Locate the cell with the specified text and output its (x, y) center coordinate. 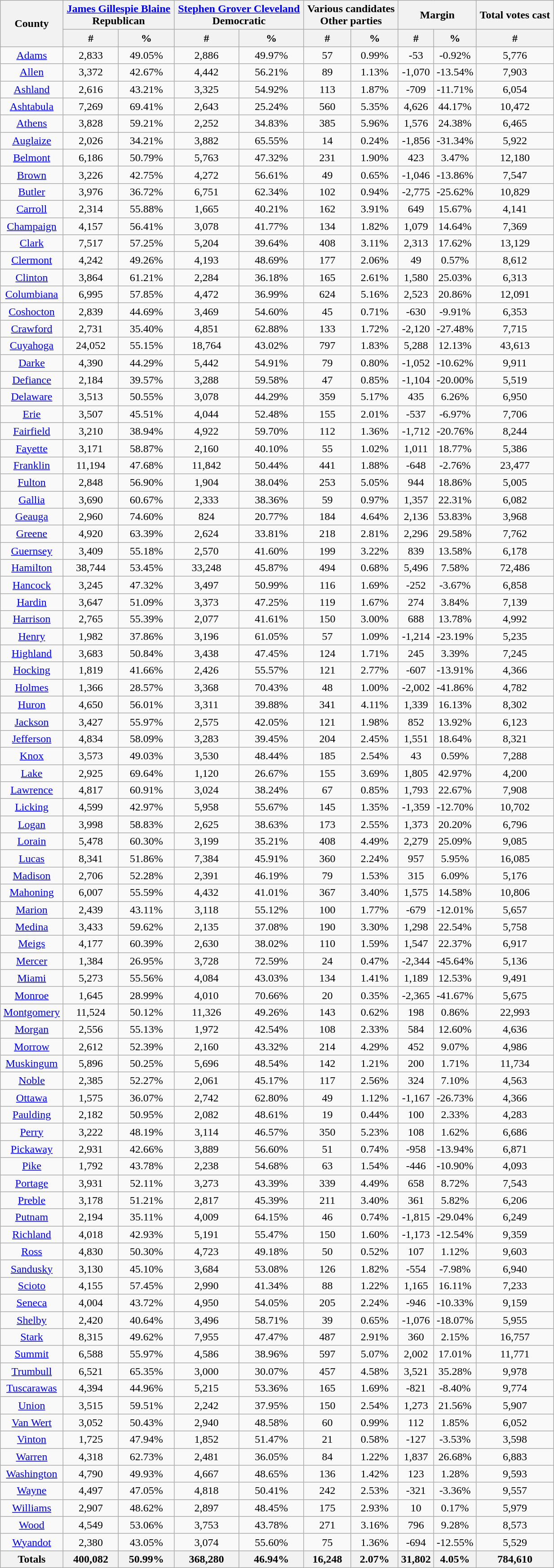
56.60% (271, 1149)
Hancock (31, 585)
-29.04% (455, 1217)
3,052 (91, 1423)
7,139 (515, 602)
116 (327, 585)
6,883 (515, 1457)
Crawford (31, 329)
Williams (31, 1508)
10,806 (515, 893)
4,272 (206, 175)
Total votes cast (515, 15)
107 (416, 1251)
21.56% (455, 1405)
350 (327, 1132)
4,283 (515, 1115)
38.63% (271, 824)
43.21% (146, 89)
42.54% (271, 1029)
5.95% (455, 859)
-3.53% (455, 1440)
20 (327, 995)
3,968 (515, 517)
60.30% (146, 841)
48.62% (146, 1508)
6,995 (91, 295)
0.62% (375, 1012)
33,248 (206, 568)
-2,002 (416, 687)
0.86% (455, 1012)
1,011 (416, 448)
-1,046 (416, 175)
Wyandot (31, 1542)
5,776 (515, 55)
21 (327, 1440)
8,315 (91, 1337)
4,817 (91, 790)
3,507 (91, 414)
36.07% (146, 1098)
3,288 (206, 380)
41.61% (271, 619)
Greene (31, 534)
47.45% (271, 653)
Monroe (31, 995)
38.24% (271, 790)
8,341 (91, 859)
2,313 (416, 243)
72.59% (271, 961)
3,245 (91, 585)
7.58% (455, 568)
5,191 (206, 1234)
4,193 (206, 260)
2,182 (91, 1115)
45.91% (271, 859)
-1,359 (416, 807)
1.67% (375, 602)
54.92% (271, 89)
Perry (31, 1132)
1.85% (455, 1423)
584 (416, 1029)
7,547 (515, 175)
1.62% (455, 1132)
5,005 (515, 482)
-13.86% (455, 175)
1,189 (416, 978)
-12.55% (455, 1542)
Highland (31, 653)
1.35% (375, 807)
796 (416, 1525)
1.42% (375, 1474)
Cuyahoga (31, 346)
36.18% (271, 277)
7,706 (515, 414)
13.78% (455, 619)
1.77% (375, 910)
2,184 (91, 380)
37.08% (271, 927)
57.45% (146, 1286)
64.15% (271, 1217)
-554 (416, 1268)
9,593 (515, 1474)
5.82% (455, 1200)
784,610 (515, 1559)
Gallia (31, 500)
Paulding (31, 1115)
70.43% (271, 687)
Hardin (31, 602)
-1,104 (416, 380)
-53 (416, 55)
9,159 (515, 1303)
-2,120 (416, 329)
-1,167 (416, 1098)
62.34% (271, 192)
39.57% (146, 380)
4,093 (515, 1166)
43.39% (271, 1183)
839 (416, 551)
2,135 (206, 927)
2,925 (91, 773)
1,165 (416, 1286)
62.73% (146, 1457)
58.09% (146, 739)
50.79% (146, 158)
26.95% (146, 961)
113 (327, 89)
4,155 (91, 1286)
33.81% (271, 534)
253 (327, 482)
53.45% (146, 568)
9,085 (515, 841)
4,549 (91, 1525)
-946 (416, 1303)
Holmes (31, 687)
45.17% (271, 1081)
3,864 (91, 277)
1,852 (206, 1440)
5,235 (515, 636)
7,245 (515, 653)
2,848 (91, 482)
2,242 (206, 1405)
2,765 (91, 619)
5,955 (515, 1320)
22.67% (455, 790)
56.01% (146, 705)
245 (416, 653)
-1,173 (416, 1234)
-25.62% (455, 192)
41.66% (146, 670)
3.47% (455, 158)
49.18% (271, 1251)
1,551 (416, 739)
-45.64% (455, 961)
5.23% (375, 1132)
40.21% (271, 209)
1,547 (416, 944)
4,394 (91, 1388)
6.09% (455, 876)
48.54% (271, 1064)
49.05% (146, 55)
4,004 (91, 1303)
38.04% (271, 482)
2,523 (416, 295)
0.71% (375, 312)
6,178 (515, 551)
2.81% (375, 534)
51.21% (146, 1200)
Hocking (31, 670)
3,074 (206, 1542)
271 (327, 1525)
James Gillespie BlaineRepublican (119, 15)
4,626 (416, 106)
67 (327, 790)
50.44% (271, 465)
2,002 (416, 1354)
49.97% (271, 55)
2,897 (206, 1508)
205 (327, 1303)
423 (416, 158)
1,298 (416, 927)
6,588 (91, 1354)
56.41% (146, 226)
162 (327, 209)
8,321 (515, 739)
1.00% (375, 687)
6,206 (515, 1200)
34.83% (271, 123)
Noble (31, 1081)
1,793 (416, 790)
52.48% (271, 414)
Preble (31, 1200)
3,373 (206, 602)
15.67% (455, 209)
43.72% (146, 1303)
45.87% (271, 568)
6,052 (515, 1423)
38.96% (271, 1354)
1,982 (91, 636)
1,665 (206, 209)
4,141 (515, 209)
-1,856 (416, 141)
Pike (31, 1166)
43.02% (271, 346)
324 (416, 1081)
5,657 (515, 910)
36.72% (146, 192)
1,366 (91, 687)
102 (327, 192)
11,524 (91, 1012)
24,052 (91, 346)
County (31, 23)
40.64% (146, 1320)
175 (327, 1508)
-27.48% (455, 329)
4,497 (91, 1491)
36.99% (271, 295)
242 (327, 1491)
60.67% (146, 500)
5,386 (515, 448)
50.12% (146, 1012)
0.80% (375, 363)
3,530 (206, 756)
4,044 (206, 414)
1,576 (416, 123)
2,426 (206, 670)
1,273 (416, 1405)
4,950 (206, 1303)
2,643 (206, 106)
2,625 (206, 824)
5,696 (206, 1064)
2,624 (206, 534)
Ottawa (31, 1098)
-23.19% (455, 636)
26.67% (271, 773)
Putnam (31, 1217)
5,907 (515, 1405)
47.47% (271, 1337)
18,764 (206, 346)
48 (327, 687)
30.07% (271, 1371)
11,771 (515, 1354)
5,979 (515, 1508)
5,176 (515, 876)
Summit (31, 1354)
53.06% (146, 1525)
8.72% (455, 1183)
22,993 (515, 1012)
5.07% (375, 1354)
4,177 (91, 944)
40.10% (271, 448)
42.66% (146, 1149)
3,515 (91, 1405)
Richland (31, 1234)
56.21% (271, 72)
43.11% (146, 910)
3,199 (206, 841)
2,931 (91, 1149)
1,805 (416, 773)
55.57% (271, 670)
48.44% (271, 756)
53.83% (455, 517)
72,486 (515, 568)
Scioto (31, 1286)
47.94% (146, 1440)
35.40% (146, 329)
1.54% (375, 1166)
957 (416, 859)
Ross (31, 1251)
Jackson (31, 722)
48.45% (271, 1508)
Columbiana (31, 295)
5,675 (515, 995)
62.88% (271, 329)
45.39% (271, 1200)
55.15% (146, 346)
45 (327, 312)
7,715 (515, 329)
1.83% (375, 346)
339 (327, 1183)
Pickaway (31, 1149)
200 (416, 1064)
3,325 (206, 89)
0.68% (375, 568)
441 (327, 465)
38.94% (146, 431)
6,871 (515, 1149)
47.68% (146, 465)
2.15% (455, 1337)
2,817 (206, 1200)
6,751 (206, 192)
-12.01% (455, 910)
51.86% (146, 859)
60 (327, 1423)
9.28% (455, 1525)
-13.91% (455, 670)
4.64% (375, 517)
Seneca (31, 1303)
0.57% (455, 260)
3,513 (91, 397)
9,557 (515, 1491)
7,269 (91, 106)
6,123 (515, 722)
74.60% (146, 517)
17.01% (455, 1354)
2.01% (375, 414)
119 (327, 602)
-648 (416, 465)
2.45% (375, 739)
12.60% (455, 1029)
3,196 (206, 636)
-1,070 (416, 72)
4,432 (206, 893)
315 (416, 876)
11,842 (206, 465)
46.19% (271, 876)
6.26% (455, 397)
2,026 (91, 141)
Allen (31, 72)
-7.98% (455, 1268)
9,911 (515, 363)
-321 (416, 1491)
Morgan (31, 1029)
52.27% (146, 1081)
48.69% (271, 260)
2,077 (206, 619)
16,757 (515, 1337)
Butler (31, 192)
0.17% (455, 1508)
6,858 (515, 585)
7,369 (515, 226)
18.64% (455, 739)
Miami (31, 978)
3,931 (91, 1183)
2,731 (91, 329)
-13.54% (455, 72)
4,599 (91, 807)
46.57% (271, 1132)
Hamilton (31, 568)
37.95% (271, 1405)
658 (416, 1183)
60.91% (146, 790)
2.91% (375, 1337)
4,922 (206, 431)
35.28% (455, 1371)
6,950 (515, 397)
35.21% (271, 841)
Lucas (31, 859)
110 (327, 944)
Lorain (31, 841)
400,082 (91, 1559)
-2,365 (416, 995)
44.17% (455, 106)
Stark (31, 1337)
2,391 (206, 876)
6,313 (515, 277)
13.92% (455, 722)
4.05% (455, 1559)
797 (327, 346)
70.66% (271, 995)
65.35% (146, 1371)
7,288 (515, 756)
-9.91% (455, 312)
3,130 (91, 1268)
44.69% (146, 312)
5.05% (375, 482)
-127 (416, 1440)
3,683 (91, 653)
-709 (416, 89)
494 (327, 568)
-607 (416, 670)
41.60% (271, 551)
5,215 (206, 1388)
43.03% (271, 978)
2,742 (206, 1098)
2.53% (375, 1491)
4,992 (515, 619)
1.02% (375, 448)
63.39% (146, 534)
3,311 (206, 705)
Belmont (31, 158)
Fairfield (31, 431)
7,955 (206, 1337)
57.25% (146, 243)
-41.86% (455, 687)
2,575 (206, 722)
Various candidatesOther parties (351, 15)
Tuscarawas (31, 1388)
55.67% (271, 807)
1.88% (375, 465)
48.58% (271, 1423)
Shelby (31, 1320)
367 (327, 893)
3,427 (91, 722)
5,922 (515, 141)
55.47% (271, 1234)
Mercer (31, 961)
7,908 (515, 790)
-31.34% (455, 141)
4,782 (515, 687)
58.87% (146, 448)
1.59% (375, 944)
Clermont (31, 260)
7,543 (515, 1183)
37.86% (146, 636)
3.11% (375, 243)
16,085 (515, 859)
25.09% (455, 841)
31,802 (416, 1559)
48.61% (271, 1115)
0.94% (375, 192)
-12.54% (455, 1234)
6,521 (91, 1371)
2.56% (375, 1081)
Logan (31, 824)
7,517 (91, 243)
3,000 (206, 1371)
Wood (31, 1525)
1.21% (375, 1064)
4,834 (91, 739)
25.03% (455, 277)
-1,712 (416, 431)
1,120 (206, 773)
1,373 (416, 824)
19 (327, 1115)
3.84% (455, 602)
2,616 (91, 89)
35.11% (146, 1217)
Mahoning (31, 893)
12,091 (515, 295)
26.68% (455, 1457)
Auglaize (31, 141)
5,204 (206, 243)
-26.73% (455, 1098)
2,960 (91, 517)
0.24% (375, 141)
Warren (31, 1457)
Trumbull (31, 1371)
3,882 (206, 141)
6,917 (515, 944)
4,586 (206, 1354)
24.38% (455, 123)
3,976 (91, 192)
3,497 (206, 585)
3,283 (206, 739)
-0.92% (455, 55)
117 (327, 1081)
5,442 (206, 363)
-2.76% (455, 465)
10,472 (515, 106)
177 (327, 260)
52.11% (146, 1183)
1,819 (91, 670)
61.21% (146, 277)
4,851 (206, 329)
Jefferson (31, 739)
84 (327, 1457)
-1,052 (416, 363)
Clark (31, 243)
3,368 (206, 687)
3,226 (91, 175)
55.88% (146, 209)
385 (327, 123)
57.85% (146, 295)
-1,815 (416, 1217)
20.20% (455, 824)
4,318 (91, 1457)
Licking (31, 807)
198 (416, 1012)
16.11% (455, 1286)
54.91% (271, 363)
49.62% (146, 1337)
1.98% (375, 722)
-630 (416, 312)
-821 (416, 1388)
4,920 (91, 534)
29.58% (455, 534)
3,828 (91, 123)
3.30% (375, 927)
3,178 (91, 1200)
7,233 (515, 1286)
6,353 (515, 312)
10 (416, 1508)
Wayne (31, 1491)
1,357 (416, 500)
4,390 (91, 363)
597 (327, 1354)
3,409 (91, 551)
59.70% (271, 431)
51.47% (271, 1440)
42.93% (146, 1234)
-958 (416, 1149)
46.94% (271, 1559)
41.34% (271, 1286)
359 (327, 397)
45.10% (146, 1268)
214 (327, 1047)
-2,344 (416, 961)
5.35% (375, 106)
12,180 (515, 158)
487 (327, 1337)
3,998 (91, 824)
6,082 (515, 500)
38,744 (91, 568)
9,603 (515, 1251)
Clinton (31, 277)
3.22% (375, 551)
368,280 (206, 1559)
1.90% (375, 158)
50.95% (146, 1115)
452 (416, 1047)
3,690 (91, 500)
-18.07% (455, 1320)
69.41% (146, 106)
28.57% (146, 687)
43,613 (515, 346)
3,496 (206, 1320)
0.58% (375, 1440)
59 (327, 500)
1.53% (375, 876)
2,194 (91, 1217)
55.56% (146, 978)
3,372 (91, 72)
Erie (31, 414)
4,200 (515, 773)
Morrow (31, 1047)
17.62% (455, 243)
5,958 (206, 807)
4,790 (91, 1474)
Champaign (31, 226)
4,442 (206, 72)
58.71% (271, 1320)
-12.70% (455, 807)
-2,775 (416, 192)
50.30% (146, 1251)
145 (327, 807)
5.96% (375, 123)
48.65% (271, 1474)
18.77% (455, 448)
4,018 (91, 1234)
5,136 (515, 961)
65.55% (271, 141)
0.97% (375, 500)
10,829 (515, 192)
5,273 (91, 978)
2.07% (375, 1559)
1,079 (416, 226)
5,288 (416, 346)
-679 (416, 910)
12.13% (455, 346)
0.35% (375, 995)
Van Wert (31, 1423)
52.39% (146, 1047)
5,529 (515, 1542)
3,210 (91, 431)
58.83% (146, 824)
7,903 (515, 72)
41.01% (271, 893)
624 (327, 295)
190 (327, 927)
Brown (31, 175)
24 (327, 961)
2.55% (375, 824)
-252 (416, 585)
126 (327, 1268)
42.75% (146, 175)
2.93% (375, 1508)
Fulton (31, 482)
50 (327, 1251)
5,478 (91, 841)
20.77% (271, 517)
16,248 (327, 1559)
47.05% (146, 1491)
55.39% (146, 619)
1,837 (416, 1457)
Darke (31, 363)
14.64% (455, 226)
2,082 (206, 1115)
54.05% (271, 1303)
Ashtabula (31, 106)
4,157 (91, 226)
20.86% (455, 295)
1,339 (416, 705)
1,384 (91, 961)
11,326 (206, 1012)
55.18% (146, 551)
2,612 (91, 1047)
9.07% (455, 1047)
2,630 (206, 944)
Madison (31, 876)
361 (416, 1200)
5,758 (515, 927)
4,986 (515, 1047)
39.64% (271, 243)
39.45% (271, 739)
649 (416, 209)
Geauga (31, 517)
6,796 (515, 824)
Muskingum (31, 1064)
Lawrence (31, 790)
50.84% (146, 653)
34.21% (146, 141)
4,084 (206, 978)
23,477 (515, 465)
8,244 (515, 431)
3,024 (206, 790)
0.47% (375, 961)
7,384 (206, 859)
-1,214 (416, 636)
5.16% (375, 295)
2,570 (206, 551)
-11.71% (455, 89)
42.05% (271, 722)
1.60% (375, 1234)
-10.33% (455, 1303)
39.88% (271, 705)
54.60% (271, 312)
Coshocton (31, 312)
55.13% (146, 1029)
9,491 (515, 978)
-10.62% (455, 363)
43.05% (146, 1542)
199 (327, 551)
-694 (416, 1542)
9,359 (515, 1234)
22.37% (455, 944)
8,573 (515, 1525)
124 (327, 653)
457 (327, 1371)
824 (206, 517)
7,762 (515, 534)
1.72% (375, 329)
50.41% (271, 1491)
16.13% (455, 705)
7.10% (455, 1081)
Delaware (31, 397)
4.29% (375, 1047)
4,563 (515, 1081)
4,667 (206, 1474)
Guernsey (31, 551)
133 (327, 329)
1,904 (206, 482)
184 (327, 517)
69.64% (146, 773)
204 (327, 739)
51 (327, 1149)
59.62% (146, 927)
-3.67% (455, 585)
59.51% (146, 1405)
6,249 (515, 1217)
2,706 (91, 876)
1.13% (375, 72)
Lake (31, 773)
2,238 (206, 1166)
Henry (31, 636)
218 (327, 534)
Medina (31, 927)
2,439 (91, 910)
3,753 (206, 1525)
44.96% (146, 1388)
53.36% (271, 1388)
38.36% (271, 500)
59.58% (271, 380)
4,636 (515, 1029)
1,645 (91, 995)
-13.94% (455, 1149)
143 (327, 1012)
50.43% (146, 1423)
231 (327, 158)
2.61% (375, 277)
8,612 (515, 260)
3.16% (375, 1525)
41.77% (271, 226)
1.09% (375, 636)
Montgomery (31, 1012)
13,129 (515, 243)
2,252 (206, 123)
1,792 (91, 1166)
46 (327, 1217)
61.05% (271, 636)
6,054 (515, 89)
0.44% (375, 1115)
2,481 (206, 1457)
6,186 (91, 158)
5,519 (515, 380)
14.58% (455, 893)
1.41% (375, 978)
0.59% (455, 756)
560 (327, 106)
6,940 (515, 1268)
Ashland (31, 89)
3,273 (206, 1183)
3,438 (206, 653)
55.59% (146, 893)
2,061 (206, 1081)
52.28% (146, 876)
22.54% (455, 927)
Vinton (31, 1440)
-20.76% (455, 431)
Marion (31, 910)
3.00% (375, 619)
3,469 (206, 312)
25.24% (271, 106)
123 (416, 1474)
11,734 (515, 1064)
3,171 (91, 448)
-6.97% (455, 414)
Franklin (31, 465)
2,136 (416, 517)
2,380 (91, 1542)
14 (327, 141)
4.58% (375, 1371)
3,647 (91, 602)
55 (327, 448)
Portage (31, 1183)
55.60% (271, 1542)
211 (327, 1200)
1,580 (416, 277)
4,009 (206, 1217)
1,972 (206, 1029)
3.91% (375, 209)
Huron (31, 705)
Washington (31, 1474)
5,896 (91, 1064)
Margin (437, 15)
59.21% (146, 123)
3,684 (206, 1268)
75 (327, 1542)
1.28% (455, 1474)
Harrison (31, 619)
4,723 (206, 1251)
Carroll (31, 209)
944 (416, 482)
Fayette (31, 448)
54.68% (271, 1166)
-10.90% (455, 1166)
173 (327, 824)
-20.00% (455, 380)
56.90% (146, 482)
63 (327, 1166)
1,725 (91, 1440)
3,598 (515, 1440)
48.19% (146, 1132)
9,774 (515, 1388)
18.86% (455, 482)
-3.36% (455, 1491)
39 (327, 1320)
56.61% (271, 175)
6,007 (91, 893)
9,978 (515, 1371)
2,839 (91, 312)
-41.67% (455, 995)
142 (327, 1064)
4.11% (375, 705)
50.55% (146, 397)
2,420 (91, 1320)
2,333 (206, 500)
3,114 (206, 1132)
2,385 (91, 1081)
6,465 (515, 123)
12.53% (455, 978)
Totals (31, 1559)
2,314 (91, 209)
60.39% (146, 944)
36.05% (271, 1457)
55.12% (271, 910)
Union (31, 1405)
2,284 (206, 277)
10,702 (515, 807)
3,521 (416, 1371)
341 (327, 705)
2.06% (375, 260)
88 (327, 1286)
852 (416, 722)
2,886 (206, 55)
43.32% (271, 1047)
1.87% (375, 89)
Meigs (31, 944)
3.69% (375, 773)
62.80% (271, 1098)
4,830 (91, 1251)
Knox (31, 756)
2,940 (206, 1423)
Stephen Grover ClevelandDemocratic (239, 15)
49.03% (146, 756)
8,302 (515, 705)
-446 (416, 1166)
4,010 (206, 995)
2,556 (91, 1029)
-1,076 (416, 1320)
4,818 (206, 1491)
3,222 (91, 1132)
Athens (31, 123)
2,907 (91, 1508)
0.52% (375, 1251)
43 (416, 756)
2,279 (416, 841)
5,496 (416, 568)
11,194 (91, 465)
53.08% (271, 1268)
45.51% (146, 414)
3,889 (206, 1149)
5.17% (375, 397)
38.02% (271, 944)
2,833 (91, 55)
6,686 (515, 1132)
4,650 (91, 705)
3,728 (206, 961)
435 (416, 397)
Defiance (31, 380)
185 (327, 756)
2.77% (375, 670)
3.39% (455, 653)
Sandusky (31, 1268)
3,433 (91, 927)
50.25% (146, 1064)
-8.40% (455, 1388)
3,573 (91, 756)
47.25% (271, 602)
47 (327, 380)
3,118 (206, 910)
89 (327, 72)
4,242 (91, 260)
22.31% (455, 500)
13.58% (455, 551)
-537 (416, 414)
2,296 (416, 534)
136 (327, 1474)
274 (416, 602)
51.09% (146, 602)
Adams (31, 55)
688 (416, 619)
5,763 (206, 158)
42.67% (146, 72)
4,472 (206, 295)
28.99% (146, 995)
2,990 (206, 1286)
49.93% (146, 1474)
